For the text-containing cell, return its midpoint in (X, Y) coordinate format. 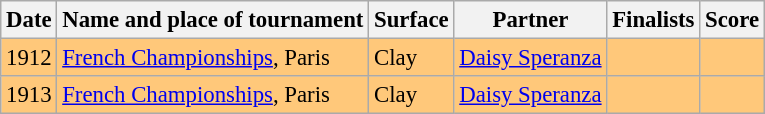
Surface (412, 20)
Name and place of tournament (213, 20)
1912 (29, 58)
Partner (530, 20)
Date (29, 20)
Score (732, 20)
1913 (29, 95)
Finalists (654, 20)
